Identify which cell holds the provided text, then report its (x, y) central coordinate. 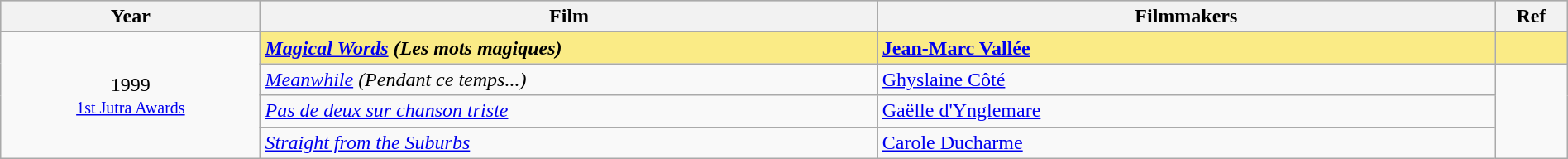
Ghyslaine Côté (1186, 79)
Gaëlle d'Ynglemare (1186, 111)
1999 1st Jutra Awards (131, 95)
Year (131, 17)
Ref (1532, 17)
Filmmakers (1186, 17)
Pas de deux sur chanson triste (569, 111)
Carole Ducharme (1186, 142)
Jean-Marc Vallée (1186, 48)
Straight from the Suburbs (569, 142)
Magical Words (Les mots magiques) (569, 48)
Meanwhile (Pendant ce temps...) (569, 79)
Film (569, 17)
